Capture the cell that displays the provided text and extract its (X, Y) central coordinate. 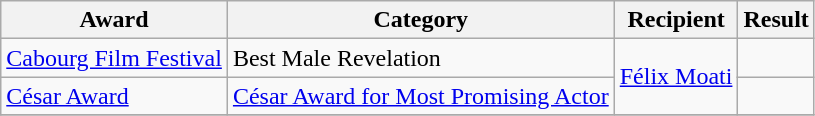
César Award for Most Promising Actor (420, 96)
Result (776, 20)
Category (420, 20)
Cabourg Film Festival (114, 58)
César Award (114, 96)
Best Male Revelation (420, 58)
Félix Moati (676, 77)
Recipient (676, 20)
Award (114, 20)
